Detect which cell encompasses the target text, then output its (X, Y) center coordinate. 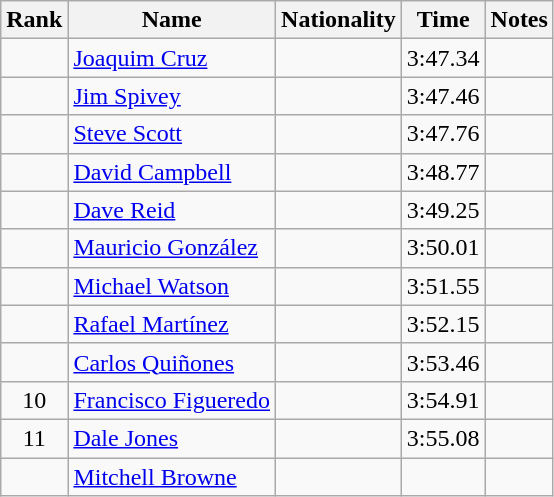
Dale Jones (172, 438)
Jim Spivey (172, 96)
11 (34, 438)
3:51.55 (443, 286)
Rank (34, 20)
David Campbell (172, 172)
Michael Watson (172, 286)
3:47.46 (443, 96)
3:47.34 (443, 58)
3:52.15 (443, 324)
Joaquim Cruz (172, 58)
Notes (519, 20)
Steve Scott (172, 134)
10 (34, 400)
3:48.77 (443, 172)
3:53.46 (443, 362)
Time (443, 20)
Name (172, 20)
Dave Reid (172, 210)
3:54.91 (443, 400)
Francisco Figueredo (172, 400)
Mitchell Browne (172, 477)
3:50.01 (443, 248)
Mauricio González (172, 248)
Rafael Martínez (172, 324)
Carlos Quiñones (172, 362)
3:49.25 (443, 210)
3:47.76 (443, 134)
3:55.08 (443, 438)
Nationality (339, 20)
